For the text-containing cell, return its midpoint in (x, y) coordinate format. 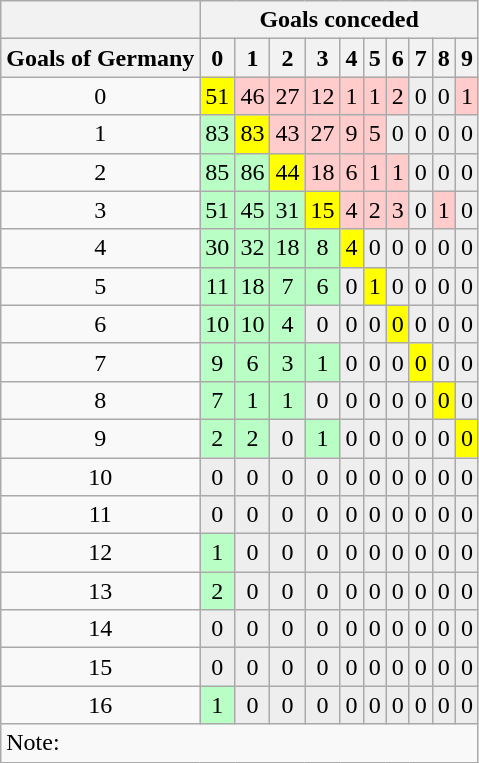
44 (288, 172)
Goals of Germany (100, 58)
Note: (240, 743)
30 (218, 248)
13 (100, 591)
Goals conceded (340, 20)
86 (252, 172)
45 (252, 210)
14 (100, 629)
85 (218, 172)
31 (288, 210)
32 (252, 248)
43 (288, 134)
46 (252, 96)
16 (100, 705)
